Scan for the cell matching the given text and deliver its [x, y] coordinate at center. 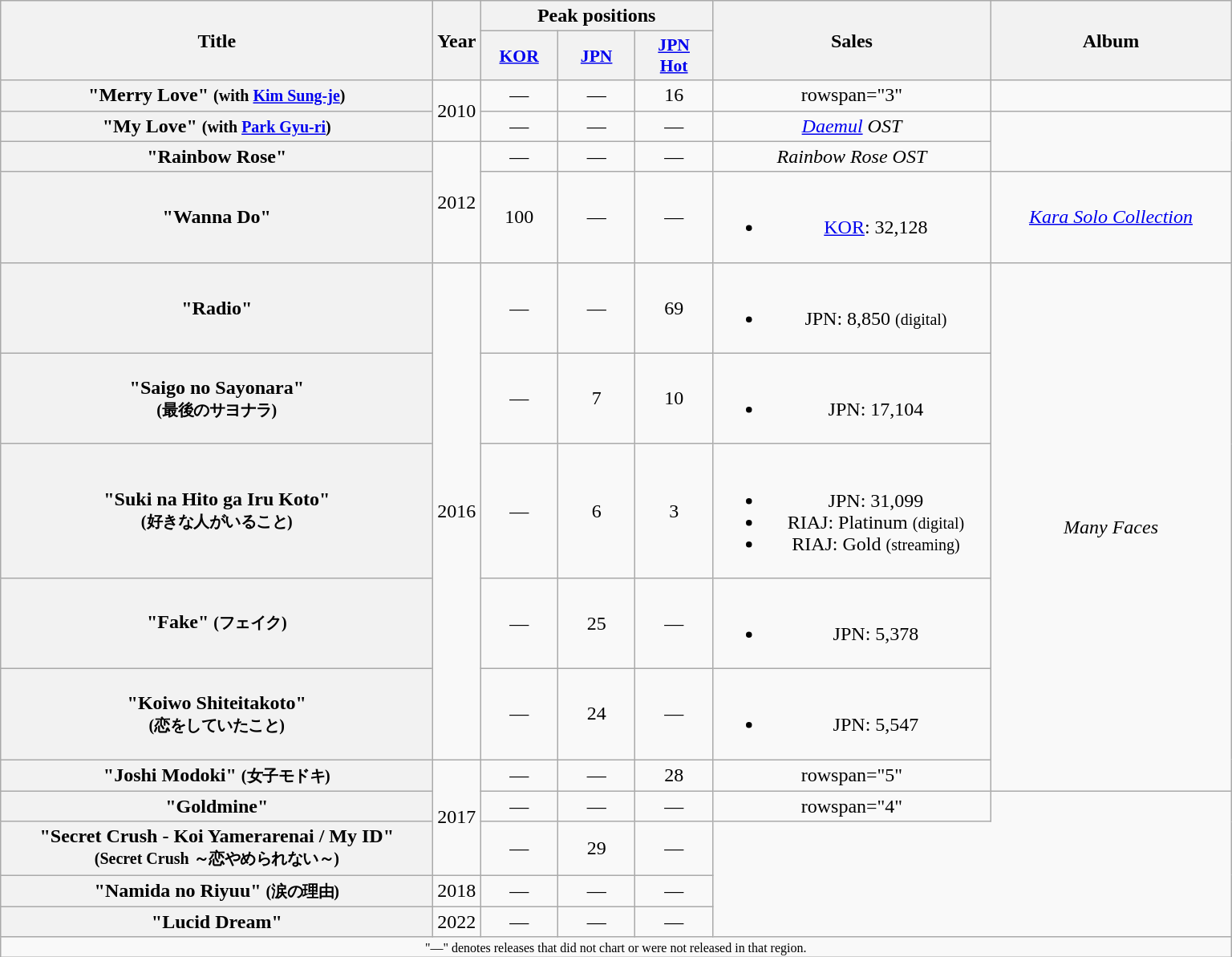
Album [1110, 40]
2018 [457, 891]
Peak positions [597, 16]
Sales [852, 40]
JPN: 5,378 [852, 622]
100 [520, 217]
JPN: 5,547 [852, 714]
"Suki na Hito ga Iru Koto"(好きな人がいること) [217, 510]
69 [674, 308]
"My Love" (with Park Gyu-ri) [217, 126]
"Radio" [217, 308]
rowspan="3" [852, 95]
25 [597, 622]
rowspan="5" [852, 775]
JPNHot [674, 56]
KOR [520, 56]
"Secret Crush - Koi Yamerarenai / My ID" (Secret Crush ～恋やめられない～) [217, 849]
"Koiwo Shiteitakoto"(恋をしていたこと) [217, 714]
7 [597, 398]
"Lucid Dream" [217, 922]
Many Faces [1110, 526]
"Namida no Riyuu" (涙の理由) [217, 891]
"Rainbow Rose" [217, 156]
29 [597, 849]
KOR: 32,128 [852, 217]
JPN: 8,850 (digital) [852, 308]
Rainbow Rose OST [852, 156]
10 [674, 398]
"Joshi Modoki" (女子モドキ) [217, 775]
2022 [457, 922]
"Merry Love" (with Kim Sung-je) [217, 95]
Year [457, 40]
28 [674, 775]
2017 [457, 817]
JPN [597, 56]
"Wanna Do" [217, 217]
Kara Solo Collection [1110, 217]
2016 [457, 510]
"—" denotes releases that did not chart or were not released in that region. [616, 947]
JPN: 17,104 [852, 398]
Daemul OST [852, 126]
"Goldmine" [217, 806]
6 [597, 510]
3 [674, 510]
24 [597, 714]
16 [674, 95]
JPN: 31,099RIAJ: Platinum (digital)RIAJ: Gold (streaming) [852, 510]
"Saigo no Sayonara"(最後のサヨナラ) [217, 398]
Title [217, 40]
2012 [457, 202]
2010 [457, 111]
"Fake" (フェイク) [217, 622]
rowspan="4" [852, 806]
